Output the (X, Y) coordinate of the center of the cell containing the given text.  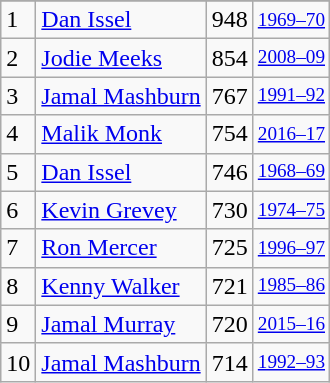
10 (18, 362)
1968–69 (291, 172)
7 (18, 248)
4 (18, 134)
1985–86 (291, 286)
2016–17 (291, 134)
2 (18, 58)
725 (230, 248)
746 (230, 172)
2015–16 (291, 324)
3 (18, 96)
5 (18, 172)
Jodie Meeks (121, 58)
Jamal Murray (121, 324)
754 (230, 134)
6 (18, 210)
Kevin Grevey (121, 210)
767 (230, 96)
720 (230, 324)
2008–09 (291, 58)
9 (18, 324)
721 (230, 286)
1 (18, 20)
1969–70 (291, 20)
Malik Monk (121, 134)
Kenny Walker (121, 286)
Ron Mercer (121, 248)
730 (230, 210)
714 (230, 362)
1996–97 (291, 248)
1974–75 (291, 210)
948 (230, 20)
854 (230, 58)
1992–93 (291, 362)
1991–92 (291, 96)
8 (18, 286)
